Capture the cell that displays the provided text and extract its [x, y] central coordinate. 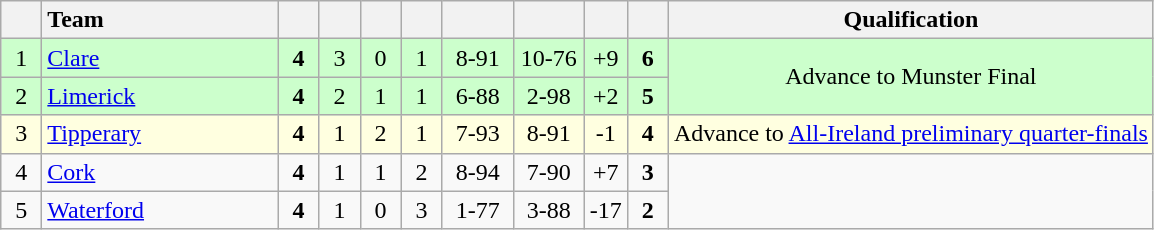
1-77 [478, 210]
Clare [160, 58]
Advance to All-Ireland preliminary quarter-finals [910, 134]
-1 [606, 134]
10-76 [548, 58]
3-88 [548, 210]
Cork [160, 172]
Qualification [910, 20]
Waterford [160, 210]
8-94 [478, 172]
2-98 [548, 96]
6 [648, 58]
Advance to Munster Final [910, 77]
Team [160, 20]
Limerick [160, 96]
-17 [606, 210]
+7 [606, 172]
Tipperary [160, 134]
+2 [606, 96]
+9 [606, 58]
6-88 [478, 96]
7-90 [548, 172]
7-93 [478, 134]
